Return [X, Y] of the center of cell containing provided text 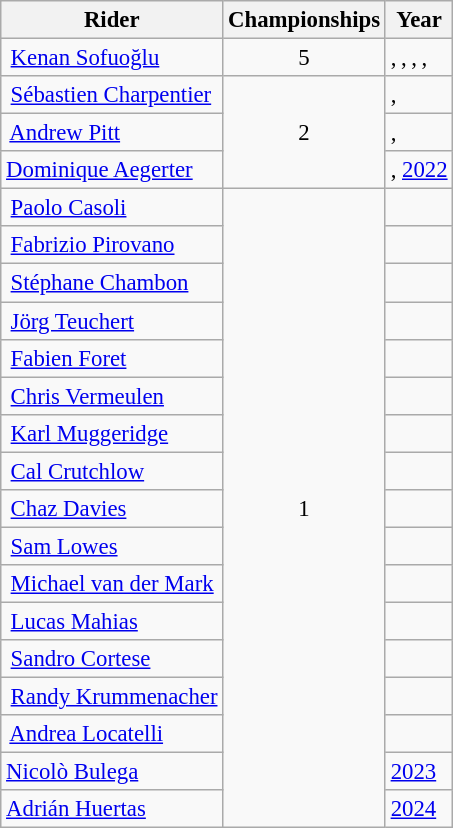
Andrew Pitt [112, 133]
Fabrizio Pirovano [112, 245]
2023 [419, 772]
5 [304, 58]
Karl Muggeridge [112, 433]
, 2022 [419, 170]
Stéphane Chambon [112, 283]
Rider [112, 20]
Michael van der Mark [112, 584]
Jörg Teuchert [112, 321]
Andrea Locatelli [112, 734]
2 [304, 132]
1 [304, 508]
Championships [304, 20]
Sandro Cortese [112, 659]
Sébastien Charpentier [112, 95]
Randy Krummenacher [112, 697]
Dominique Aegerter [112, 170]
2024 [419, 809]
Nicolò Bulega [112, 772]
Paolo Casoli [112, 208]
Year [419, 20]
Fabien Foret [112, 358]
Adrián Huertas [112, 809]
Kenan Sofuoğlu [112, 58]
Sam Lowes [112, 546]
, , , , [419, 58]
Chris Vermeulen [112, 396]
Cal Crutchlow [112, 471]
Chaz Davies [112, 509]
Lucas Mahias [112, 621]
